Capture the cell that displays the provided text and extract its (X, Y) central coordinate. 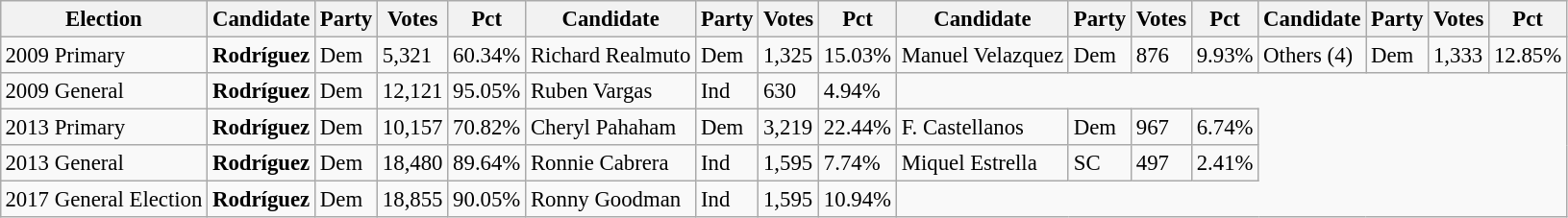
3,219 (788, 128)
15.03% (858, 55)
22.44% (858, 128)
Cheryl Pahaham (611, 128)
89.64% (486, 163)
2013 General (104, 163)
Election (104, 19)
1,325 (788, 55)
F. Castellanos (983, 128)
95.05% (486, 91)
7.74% (858, 163)
6.74% (1225, 128)
Miquel Estrella (983, 163)
2009 Primary (104, 55)
876 (1161, 55)
Richard Realmuto (611, 55)
967 (1161, 128)
60.34% (486, 55)
10,157 (413, 128)
4.94% (858, 91)
18,480 (413, 163)
497 (1161, 163)
5,321 (413, 55)
9.93% (1225, 55)
2017 General Election (104, 200)
Others (4) (1312, 55)
Ronny Goodman (611, 200)
70.82% (486, 128)
2.41% (1225, 163)
12,121 (413, 91)
12.85% (1529, 55)
2013 Primary (104, 128)
18,855 (413, 200)
SC (1100, 163)
Ruben Vargas (611, 91)
90.05% (486, 200)
2009 General (104, 91)
10.94% (858, 200)
1,333 (1459, 55)
Ronnie Cabrera (611, 163)
Manuel Velazquez (983, 55)
630 (788, 91)
